Provide the (X, Y) coordinate of the cell's center where the given text is located.  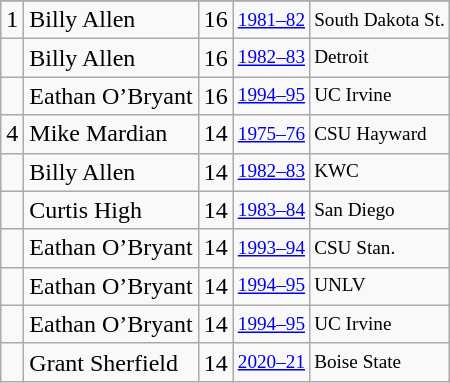
Detroit (380, 58)
CSU Hayward (380, 134)
Mike Mardian (111, 134)
4 (12, 134)
1975–76 (271, 134)
San Diego (380, 210)
1993–94 (271, 248)
Curtis High (111, 210)
Grant Sherfield (111, 362)
KWC (380, 172)
UNLV (380, 286)
1 (12, 20)
1983–84 (271, 210)
South Dakota St. (380, 20)
2020–21 (271, 362)
CSU Stan. (380, 248)
1981–82 (271, 20)
Boise State (380, 362)
